Extract the (x, y) coordinate from the center of the cell holding the provided text.  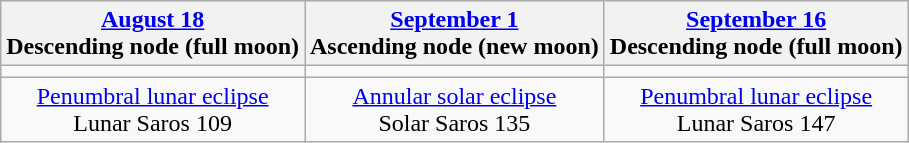
September 16Descending node (full moon) (756, 34)
Annular solar eclipseSolar Saros 135 (454, 110)
August 18Descending node (full moon) (153, 34)
September 1Ascending node (new moon) (454, 34)
Penumbral lunar eclipseLunar Saros 147 (756, 110)
Penumbral lunar eclipseLunar Saros 109 (153, 110)
